Capture the cell that displays the provided text and extract its [x, y] central coordinate. 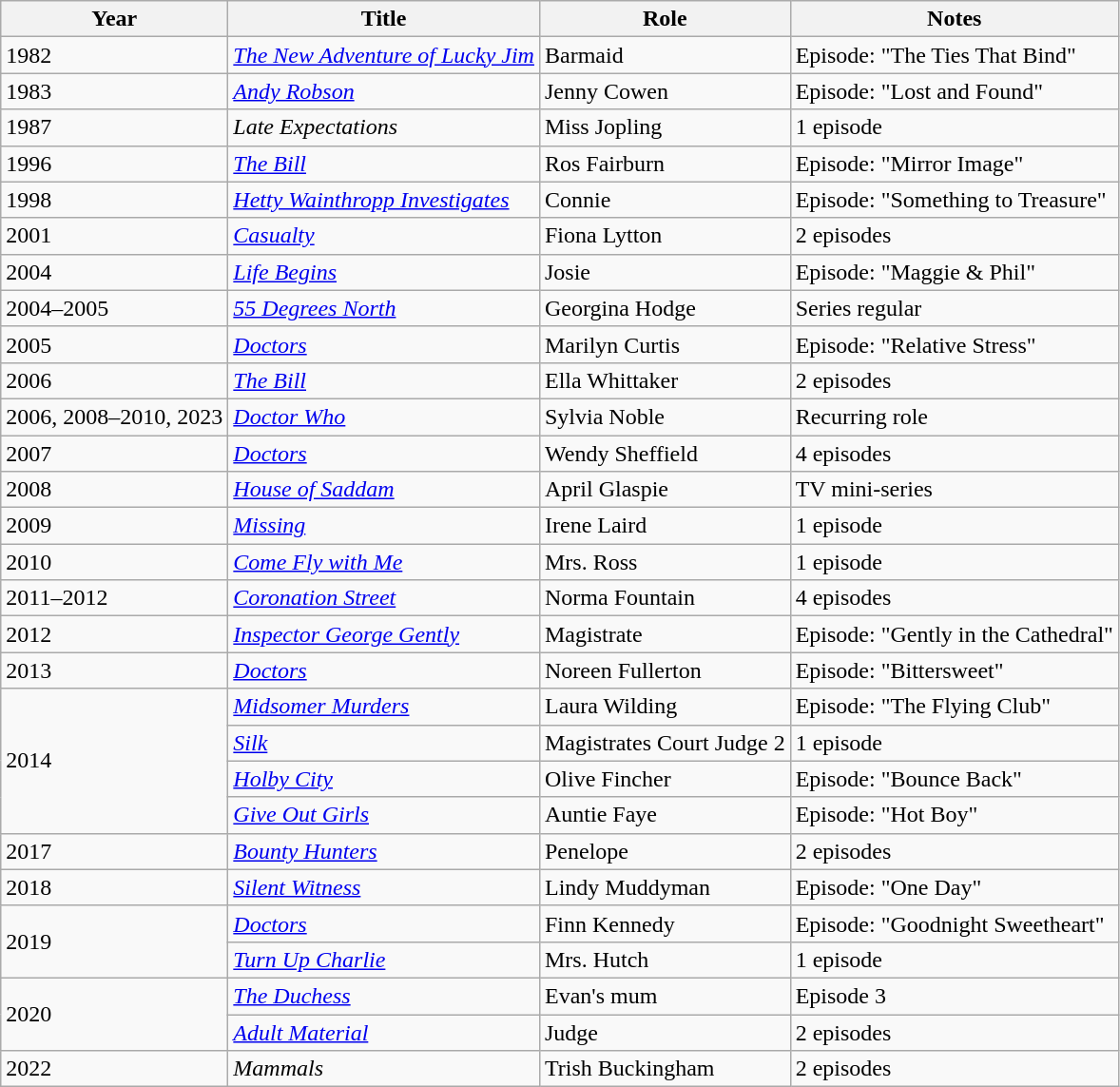
The Duchess [384, 996]
Judge [665, 1032]
2005 [114, 344]
Coronation Street [384, 598]
Josie [665, 272]
Laura Wilding [665, 707]
Ros Fairburn [665, 164]
Series regular [955, 308]
Bounty Hunters [384, 851]
Episode: "The Ties That Bind" [955, 55]
Episode: "Maggie & Phil" [955, 272]
2022 [114, 1069]
Auntie Faye [665, 815]
1996 [114, 164]
1983 [114, 91]
2004–2005 [114, 308]
Wendy Sheffield [665, 454]
Lindy Muddyman [665, 887]
April Glaspie [665, 490]
Olive Fincher [665, 779]
2004 [114, 272]
Notes [955, 19]
Midsomer Murders [384, 707]
Adult Material [384, 1032]
Episode: "The Flying Club" [955, 707]
Mrs. Ross [665, 562]
Mammals [384, 1069]
Miss Jopling [665, 127]
2012 [114, 634]
Role [665, 19]
Hetty Wainthropp Investigates [384, 200]
2010 [114, 562]
2006 [114, 380]
House of Saddam [384, 490]
2001 [114, 236]
Connie [665, 200]
Episode: "Mirror Image" [955, 164]
1982 [114, 55]
Episode: "Something to Treasure" [955, 200]
Silent Witness [384, 887]
2009 [114, 526]
Finn Kennedy [665, 923]
2014 [114, 761]
Turn Up Charlie [384, 960]
Come Fly with Me [384, 562]
Georgina Hodge [665, 308]
Irene Laird [665, 526]
Casualty [384, 236]
Recurring role [955, 417]
Episode: "Bittersweet" [955, 670]
Episode: "Bounce Back" [955, 779]
Mrs. Hutch [665, 960]
2018 [114, 887]
Episode: "Goodnight Sweetheart" [955, 923]
Marilyn Curtis [665, 344]
Trish Buckingham [665, 1069]
Life Begins [384, 272]
Holby City [384, 779]
Sylvia Noble [665, 417]
Title [384, 19]
Jenny Cowen [665, 91]
Episode 3 [955, 996]
Episode: "Lost and Found" [955, 91]
2011–2012 [114, 598]
Evan's mum [665, 996]
2020 [114, 1014]
Fiona Lytton [665, 236]
1998 [114, 200]
2019 [114, 941]
Noreen Fullerton [665, 670]
Year [114, 19]
2013 [114, 670]
Episode: "Relative Stress" [955, 344]
Silk [384, 743]
Inspector George Gently [384, 634]
Episode: "Gently in the Cathedral" [955, 634]
55 Degrees North [384, 308]
TV mini-series [955, 490]
2007 [114, 454]
Norma Fountain [665, 598]
Barmaid [665, 55]
Penelope [665, 851]
Give Out Girls [384, 815]
Andy Robson [384, 91]
The New Adventure of Lucky Jim [384, 55]
Doctor Who [384, 417]
Missing [384, 526]
1987 [114, 127]
Episode: "One Day" [955, 887]
2006, 2008–2010, 2023 [114, 417]
Ella Whittaker [665, 380]
Magistrate [665, 634]
Magistrates Court Judge 2 [665, 743]
Late Expectations [384, 127]
Episode: "Hot Boy" [955, 815]
2017 [114, 851]
2008 [114, 490]
